Detect which cell encompasses the target text, then output its [X, Y] center coordinate. 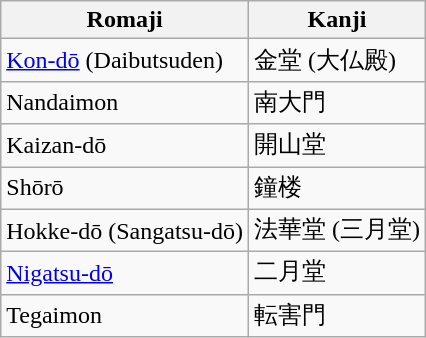
Shōrō [125, 188]
Tegaimon [125, 316]
開山堂 [336, 146]
転害門 [336, 316]
鐘楼 [336, 188]
法華堂 (三月堂) [336, 230]
Nigatsu-dō [125, 274]
Kon-dō (Daibutsuden) [125, 60]
Hokke-dō (Sangatsu-dō) [125, 230]
Kanji [336, 20]
南大門 [336, 102]
Romaji [125, 20]
二月堂 [336, 274]
Nandaimon [125, 102]
Kaizan-dō [125, 146]
金堂 (大仏殿) [336, 60]
